Output the (X, Y) coordinate of the center of the cell containing the given text.  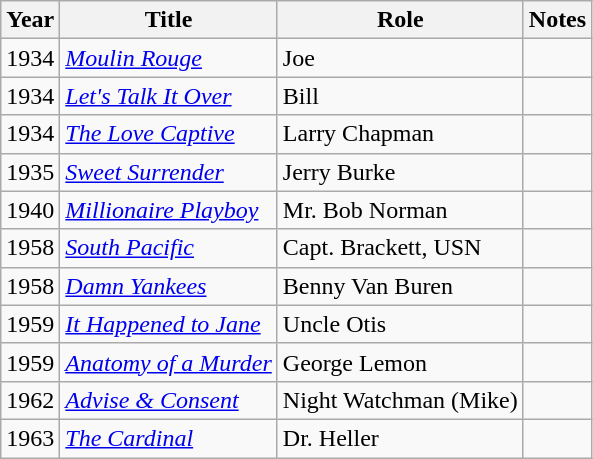
George Lemon (400, 362)
1962 (30, 400)
Notes (557, 20)
Year (30, 20)
Jerry Burke (400, 172)
Larry Chapman (400, 134)
Bill (400, 96)
1935 (30, 172)
Benny Van Buren (400, 286)
Moulin Rouge (168, 58)
Mr. Bob Norman (400, 210)
Uncle Otis (400, 324)
Dr. Heller (400, 438)
The Cardinal (168, 438)
Let's Talk It Over (168, 96)
Millionaire Playboy (168, 210)
The Love Captive (168, 134)
Title (168, 20)
Capt. Brackett, USN (400, 248)
Anatomy of a Murder (168, 362)
1963 (30, 438)
Night Watchman (Mike) (400, 400)
South Pacific (168, 248)
1940 (30, 210)
It Happened to Jane (168, 324)
Role (400, 20)
Sweet Surrender (168, 172)
Joe (400, 58)
Advise & Consent (168, 400)
Damn Yankees (168, 286)
